From the cell containing the given text, extract its center point as (x, y) coordinate. 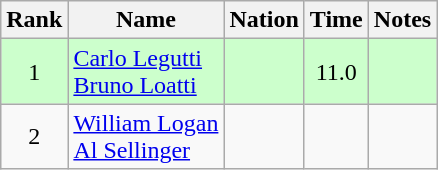
William LoganAl Sellinger (146, 136)
Time (336, 20)
Nation (264, 20)
11.0 (336, 72)
Name (146, 20)
Notes (402, 20)
Carlo LeguttiBruno Loatti (146, 72)
2 (34, 136)
1 (34, 72)
Rank (34, 20)
